Detect which cell encompasses the target text, then output its [x, y] center coordinate. 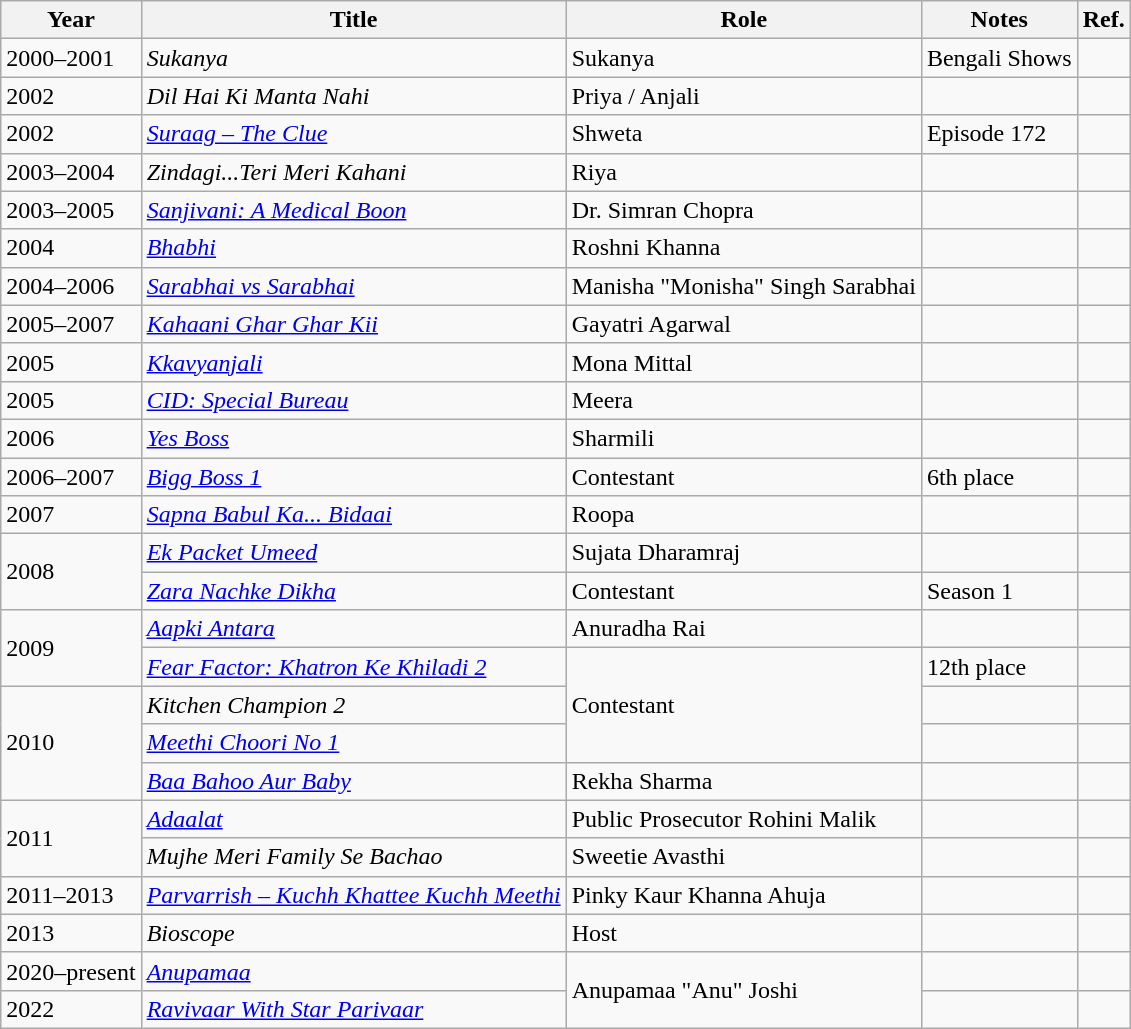
Parvarrish – Kuchh Khattee Kuchh Meethi [354, 895]
Sharmili [744, 438]
2013 [71, 933]
Aapki Antara [354, 629]
Mona Mittal [744, 362]
Baa Bahoo Aur Baby [354, 781]
Rekha Sharma [744, 781]
Sanjivani: A Medical Boon [354, 210]
2005–2007 [71, 324]
2011 [71, 838]
Sapna Babul Ka... Bidaai [354, 515]
Yes Boss [354, 438]
Season 1 [999, 591]
2004 [71, 248]
Year [71, 20]
Fear Factor: Khatron Ke Khiladi 2 [354, 667]
Episode 172 [999, 134]
Priya / Anjali [744, 96]
Anupamaa [354, 971]
Bhabhi [354, 248]
Anupamaa "Anu" Joshi [744, 990]
Public Prosecutor Rohini Malik [744, 819]
Meethi Choori No 1 [354, 743]
Pinky Kaur Khanna Ahuja [744, 895]
2009 [71, 648]
2000–2001 [71, 58]
Ek Packet Umeed [354, 553]
Bigg Boss 1 [354, 477]
2003–2005 [71, 210]
Roshni Khanna [744, 248]
Ravivaar With Star Parivaar [354, 1009]
Title [354, 20]
Mujhe Meri Family Se Bachao [354, 857]
Host [744, 933]
2010 [71, 743]
Roopa [744, 515]
Bioscope [354, 933]
Sujata Dharamraj [744, 553]
Kitchen Champion 2 [354, 705]
2003–2004 [71, 172]
Adaalat [354, 819]
Shweta [744, 134]
Anuradha Rai [744, 629]
Manisha "Monisha" Singh Sarabhai [744, 286]
Ref. [1104, 20]
2006–2007 [71, 477]
2006 [71, 438]
Kkavyanjali [354, 362]
Riya [744, 172]
Sweetie Avasthi [744, 857]
Dil Hai Ki Manta Nahi [354, 96]
2007 [71, 515]
CID: Special Bureau [354, 400]
Sarabhai vs Sarabhai [354, 286]
Zindagi...Teri Meri Kahani [354, 172]
Notes [999, 20]
Role [744, 20]
Gayatri Agarwal [744, 324]
6th place [999, 477]
2020–present [71, 971]
2022 [71, 1009]
2011–2013 [71, 895]
Kahaani Ghar Ghar Kii [354, 324]
2004–2006 [71, 286]
Bengali Shows [999, 58]
Suraag – The Clue [354, 134]
2008 [71, 572]
12th place [999, 667]
Dr. Simran Chopra [744, 210]
Meera [744, 400]
Zara Nachke Dikha [354, 591]
